Output the [X, Y] coordinate of the center of the cell containing the given text.  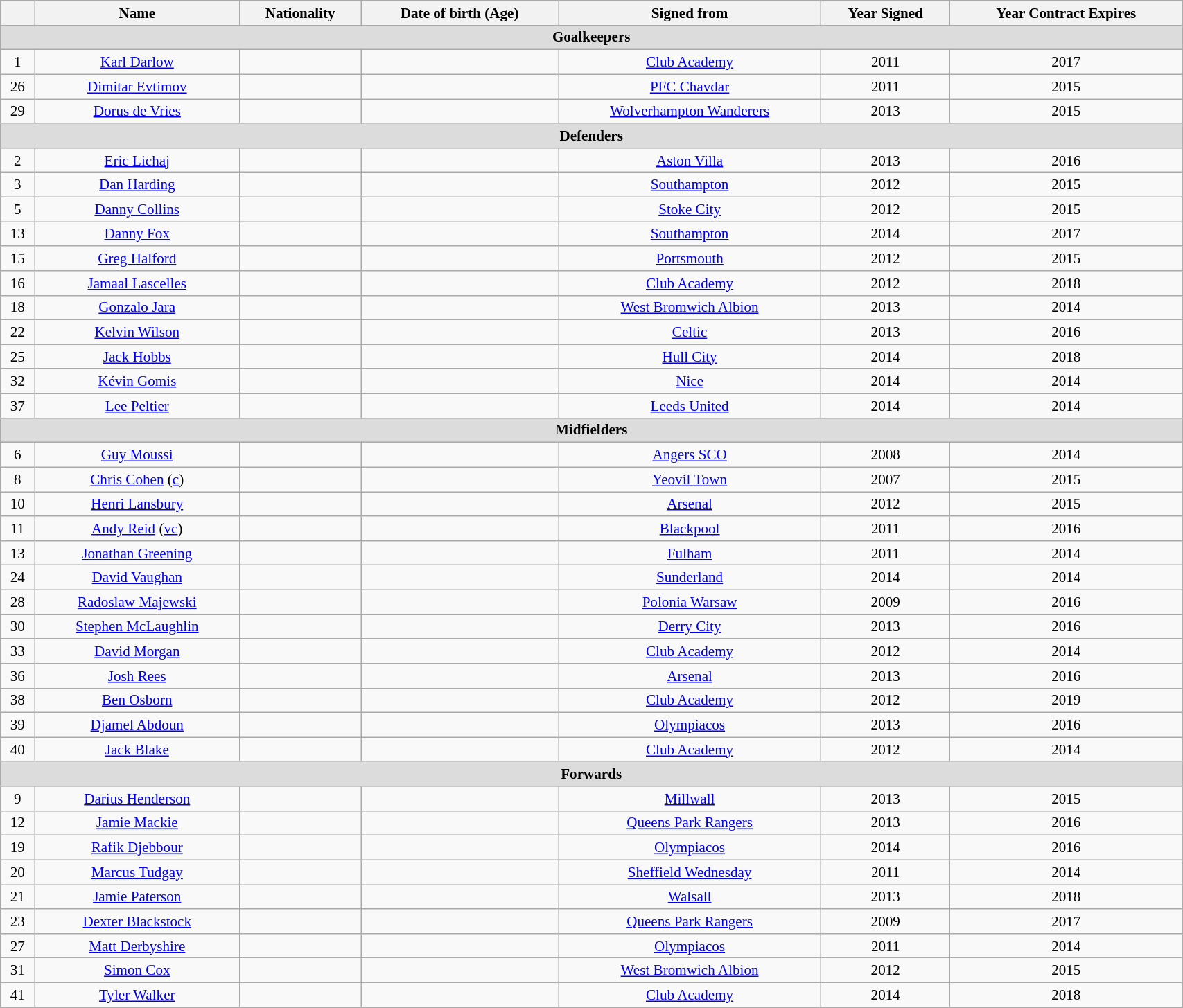
Nice [690, 381]
PFC Chavdar [690, 86]
Henri Lansbury [137, 504]
Matt Derbyshire [137, 945]
Greg Halford [137, 258]
32 [18, 381]
Andy Reid (vc) [137, 528]
Chris Cohen (c) [137, 479]
27 [18, 945]
Djamel Abdoun [137, 725]
Leeds United [690, 406]
Sunderland [690, 578]
Sheffield Wednesday [690, 872]
Wolverhampton Wanderers [690, 111]
Karl Darlow [137, 62]
David Morgan [137, 651]
36 [18, 676]
Hull City [690, 356]
Stephen McLaughlin [137, 626]
Gonzalo Jara [137, 308]
Rafik Djebbour [137, 848]
37 [18, 406]
Josh Rees [137, 676]
3 [18, 184]
Forwards [592, 773]
Danny Collins [137, 209]
38 [18, 700]
23 [18, 921]
Eric Lichaj [137, 159]
2 [18, 159]
Angers SCO [690, 454]
1 [18, 62]
25 [18, 356]
Kévin Gomis [137, 381]
Celtic [690, 333]
Millwall [690, 798]
39 [18, 725]
Tyler Walker [137, 995]
Date of birth (Age) [460, 12]
Midfielders [592, 430]
Portsmouth [690, 258]
2008 [886, 454]
11 [18, 528]
22 [18, 333]
Polonia Warsaw [690, 601]
Jack Hobbs [137, 356]
Jack Blake [137, 750]
Dan Harding [137, 184]
28 [18, 601]
Dorus de Vries [137, 111]
Aston Villa [690, 159]
Yeovil Town [690, 479]
Dexter Blackstock [137, 921]
Signed from [690, 12]
Lee Peltier [137, 406]
31 [18, 970]
Danny Fox [137, 234]
40 [18, 750]
Jamie Paterson [137, 896]
Year Signed [886, 12]
David Vaughan [137, 578]
24 [18, 578]
21 [18, 896]
29 [18, 111]
Goalkeepers [592, 37]
5 [18, 209]
Walsall [690, 896]
Ben Osborn [137, 700]
2019 [1066, 700]
Marcus Tudgay [137, 872]
Dimitar Evtimov [137, 86]
Defenders [592, 136]
19 [18, 848]
10 [18, 504]
9 [18, 798]
Darius Henderson [137, 798]
20 [18, 872]
Jamie Mackie [137, 823]
18 [18, 308]
33 [18, 651]
Guy Moussi [137, 454]
16 [18, 283]
Nationality [301, 12]
Blackpool [690, 528]
Jonathan Greening [137, 553]
12 [18, 823]
41 [18, 995]
Name [137, 12]
Derry City [690, 626]
Stoke City [690, 209]
Year Contract Expires [1066, 12]
6 [18, 454]
Radoslaw Majewski [137, 601]
Fulham [690, 553]
Jamaal Lascelles [137, 283]
Simon Cox [137, 970]
15 [18, 258]
8 [18, 479]
2007 [886, 479]
26 [18, 86]
Kelvin Wilson [137, 333]
30 [18, 626]
